Output the [X, Y] coordinate of the center of the cell containing the given text.  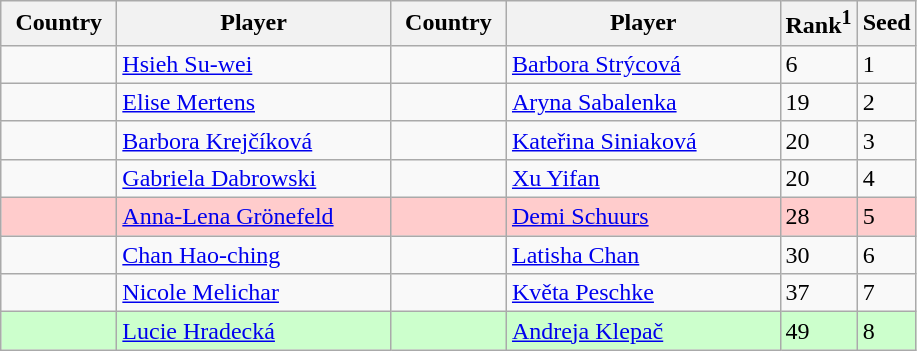
49 [818, 331]
Aryna Sabalenka [643, 102]
7 [886, 293]
4 [886, 178]
Gabriela Dabrowski [254, 178]
Elise Mertens [254, 102]
Chan Hao-ching [254, 255]
Barbora Krejčíková [254, 140]
Lucie Hradecká [254, 331]
Nicole Melichar [254, 293]
1 [886, 64]
Barbora Strýcová [643, 64]
Hsieh Su-wei [254, 64]
37 [818, 293]
Xu Yifan [643, 178]
Kateřina Siniaková [643, 140]
28 [818, 217]
30 [818, 255]
5 [886, 217]
8 [886, 331]
Anna-Lena Grönefeld [254, 217]
Latisha Chan [643, 255]
Andreja Klepač [643, 331]
19 [818, 102]
2 [886, 102]
Demi Schuurs [643, 217]
Rank1 [818, 24]
3 [886, 140]
Seed [886, 24]
Květa Peschke [643, 293]
